Output the (x, y) coordinate of the center of the cell containing the given text.  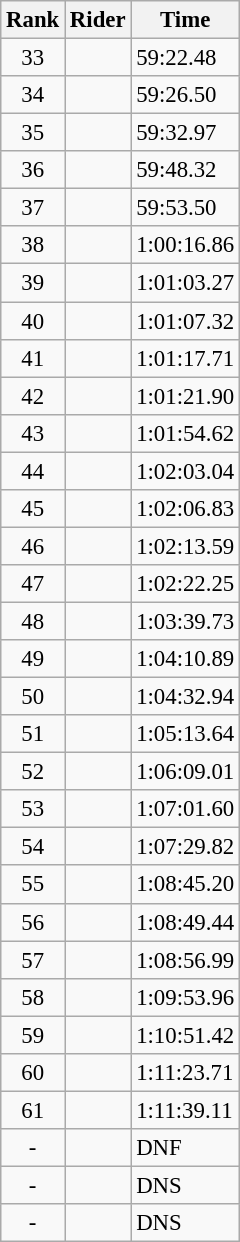
1:08:45.20 (186, 885)
44 (33, 471)
57 (33, 960)
37 (33, 208)
59:32.97 (186, 133)
59:53.50 (186, 208)
1:10:51.42 (186, 1035)
52 (33, 772)
1:02:22.25 (186, 584)
1:03:39.73 (186, 621)
1:01:03.27 (186, 283)
50 (33, 697)
1:00:16.86 (186, 245)
40 (33, 321)
58 (33, 997)
1:07:29.82 (186, 847)
41 (33, 358)
56 (33, 922)
54 (33, 847)
61 (33, 1110)
51 (33, 734)
46 (33, 546)
53 (33, 809)
1:05:13.64 (186, 734)
33 (33, 58)
60 (33, 1073)
59:48.32 (186, 170)
1:11:39.11 (186, 1110)
1:02:03.04 (186, 471)
Rank (33, 20)
38 (33, 245)
1:08:49.44 (186, 922)
34 (33, 95)
55 (33, 885)
1:02:06.83 (186, 509)
49 (33, 659)
59 (33, 1035)
1:01:17.71 (186, 358)
Rider (98, 20)
39 (33, 283)
43 (33, 433)
59:26.50 (186, 95)
1:11:23.71 (186, 1073)
35 (33, 133)
45 (33, 509)
1:09:53.96 (186, 997)
1:01:21.90 (186, 396)
1:07:01.60 (186, 809)
1:01:54.62 (186, 433)
DNF (186, 1148)
1:08:56.99 (186, 960)
59:22.48 (186, 58)
1:06:09.01 (186, 772)
Time (186, 20)
47 (33, 584)
1:04:32.94 (186, 697)
1:04:10.89 (186, 659)
36 (33, 170)
48 (33, 621)
42 (33, 396)
1:01:07.32 (186, 321)
1:02:13.59 (186, 546)
